For the text-containing cell, return its midpoint in (X, Y) coordinate format. 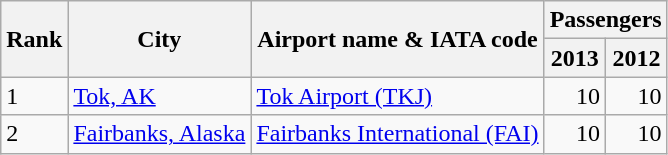
Fairbanks International (FAI) (398, 134)
1 (34, 96)
2013 (575, 58)
2 (34, 134)
Passengers (606, 20)
Tok Airport (TKJ) (398, 96)
Airport name & IATA code (398, 39)
Fairbanks, Alaska (160, 134)
City (160, 39)
2012 (637, 58)
Rank (34, 39)
Tok, AK (160, 96)
